Extract the [x, y] coordinate from the center of the cell holding the provided text.  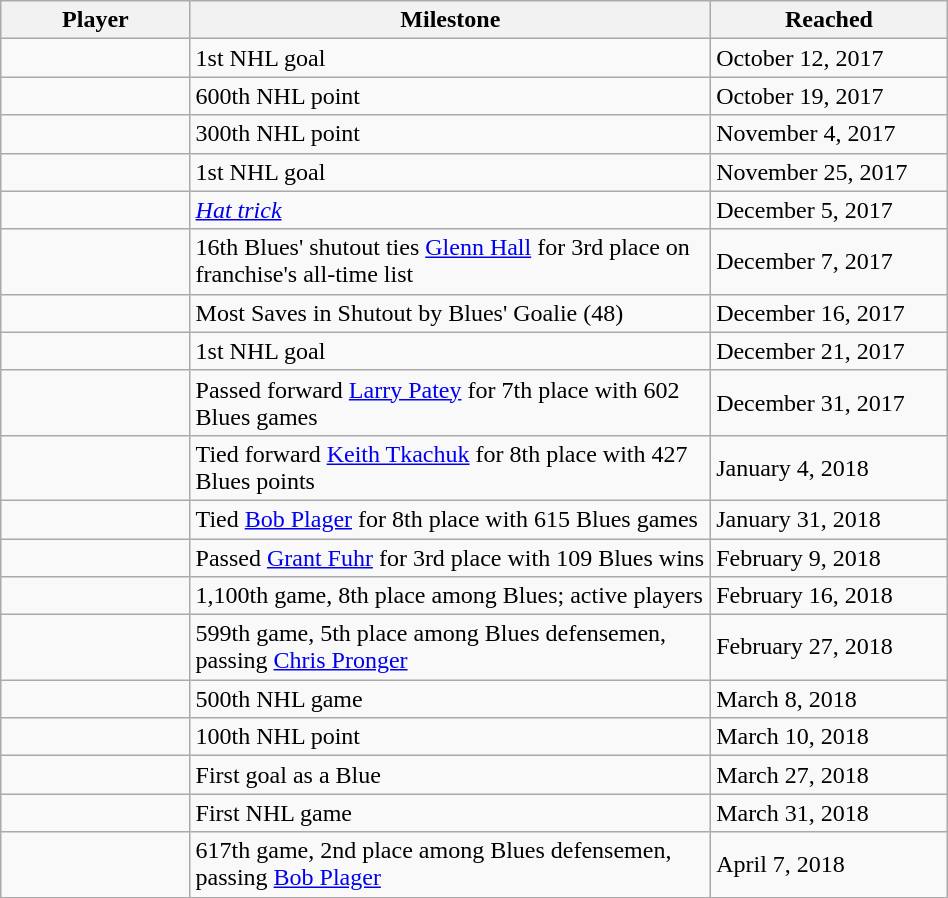
February 9, 2018 [830, 557]
November 25, 2017 [830, 172]
500th NHL game [450, 699]
100th NHL point [450, 737]
January 31, 2018 [830, 519]
March 31, 2018 [830, 813]
First goal as a Blue [450, 775]
Milestone [450, 20]
December 5, 2017 [830, 210]
December 7, 2017 [830, 262]
December 21, 2017 [830, 351]
Reached [830, 20]
March 10, 2018 [830, 737]
617th game, 2nd place among Blues defensemen, passing Bob Plager [450, 864]
300th NHL point [450, 134]
November 4, 2017 [830, 134]
1,100th game, 8th place among Blues; active players [450, 596]
December 31, 2017 [830, 402]
March 27, 2018 [830, 775]
Hat trick [450, 210]
16th Blues' shutout ties Glenn Hall for 3rd place on franchise's all-time list [450, 262]
March 8, 2018 [830, 699]
Tied forward Keith Tkachuk for 8th place with 427 Blues points [450, 468]
Tied Bob Plager for 8th place with 615 Blues games [450, 519]
December 16, 2017 [830, 313]
October 12, 2017 [830, 58]
599th game, 5th place among Blues defensemen, passing Chris Pronger [450, 648]
First NHL game [450, 813]
April 7, 2018 [830, 864]
600th NHL point [450, 96]
February 16, 2018 [830, 596]
February 27, 2018 [830, 648]
Most Saves in Shutout by Blues' Goalie (48) [450, 313]
Passed Grant Fuhr for 3rd place with 109 Blues wins [450, 557]
Player [96, 20]
October 19, 2017 [830, 96]
January 4, 2018 [830, 468]
Passed forward Larry Patey for 7th place with 602 Blues games [450, 402]
